Search for the cell housing the specified text and yield its [x, y] center coordinate. 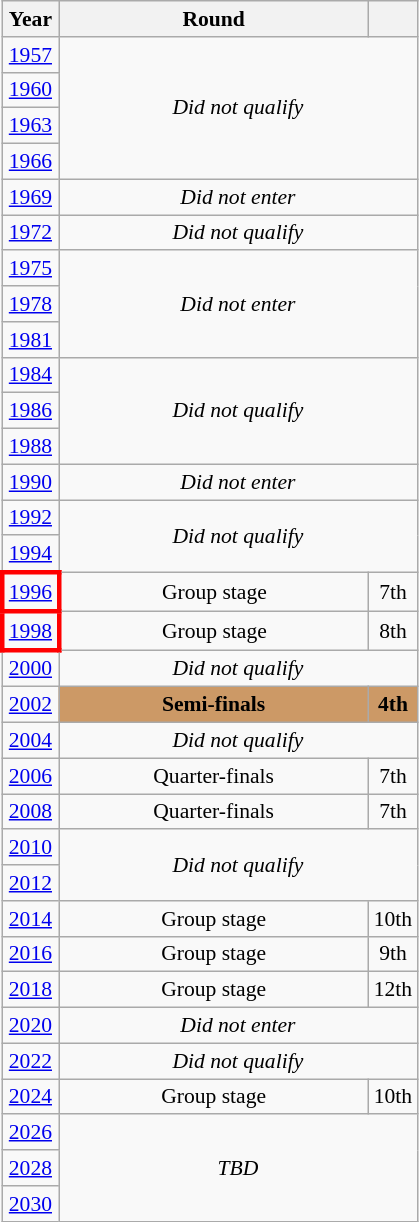
2008 [30, 812]
1998 [30, 630]
2004 [30, 741]
1996 [30, 592]
2028 [30, 1168]
1972 [30, 233]
1960 [30, 90]
8th [394, 630]
2000 [30, 668]
Round [214, 19]
1978 [30, 304]
1986 [30, 411]
1988 [30, 447]
1990 [30, 482]
1975 [30, 269]
2016 [30, 954]
2030 [30, 1204]
12th [394, 990]
9th [394, 954]
TBD [238, 1168]
2022 [30, 1061]
2006 [30, 776]
2024 [30, 1097]
1957 [30, 55]
1981 [30, 340]
2014 [30, 919]
2012 [30, 883]
1966 [30, 162]
1994 [30, 554]
2020 [30, 1026]
2018 [30, 990]
1984 [30, 375]
1992 [30, 518]
2026 [30, 1133]
Year [30, 19]
Semi-finals [214, 705]
2010 [30, 848]
1963 [30, 126]
2002 [30, 705]
4th [394, 705]
1969 [30, 197]
